For the text-containing cell, return its midpoint in [x, y] coordinate format. 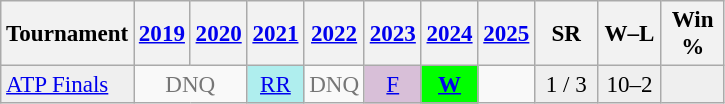
10–2 [630, 85]
2019 [162, 34]
RR [276, 85]
W [450, 85]
2021 [276, 34]
Win % [692, 34]
ATP Finals [68, 85]
1 / 3 [566, 85]
W–L [630, 34]
2024 [450, 34]
2020 [218, 34]
2023 [392, 34]
2025 [506, 34]
2022 [334, 34]
SR [566, 34]
Tournament [68, 34]
F [392, 85]
